Pinpoint the cell where the given text exists, returning its (X, Y) midpoint coordinate. 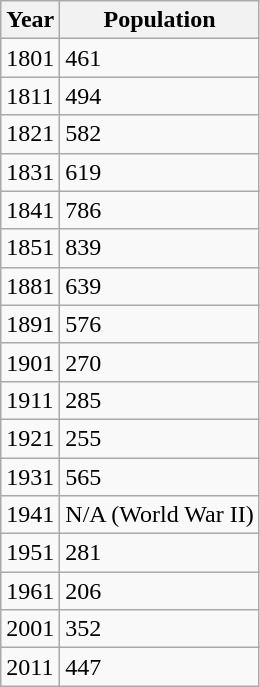
1821 (30, 134)
786 (160, 210)
619 (160, 172)
270 (160, 362)
639 (160, 286)
1901 (30, 362)
1891 (30, 324)
461 (160, 58)
1961 (30, 591)
2011 (30, 667)
255 (160, 438)
1911 (30, 400)
1941 (30, 515)
565 (160, 477)
1921 (30, 438)
2001 (30, 629)
582 (160, 134)
1831 (30, 172)
1931 (30, 477)
1841 (30, 210)
839 (160, 248)
1811 (30, 96)
1881 (30, 286)
N/A (World War II) (160, 515)
Year (30, 20)
576 (160, 324)
285 (160, 400)
1951 (30, 553)
281 (160, 553)
1851 (30, 248)
494 (160, 96)
1801 (30, 58)
206 (160, 591)
Population (160, 20)
447 (160, 667)
352 (160, 629)
